For the text-containing cell, return its midpoint in (X, Y) coordinate format. 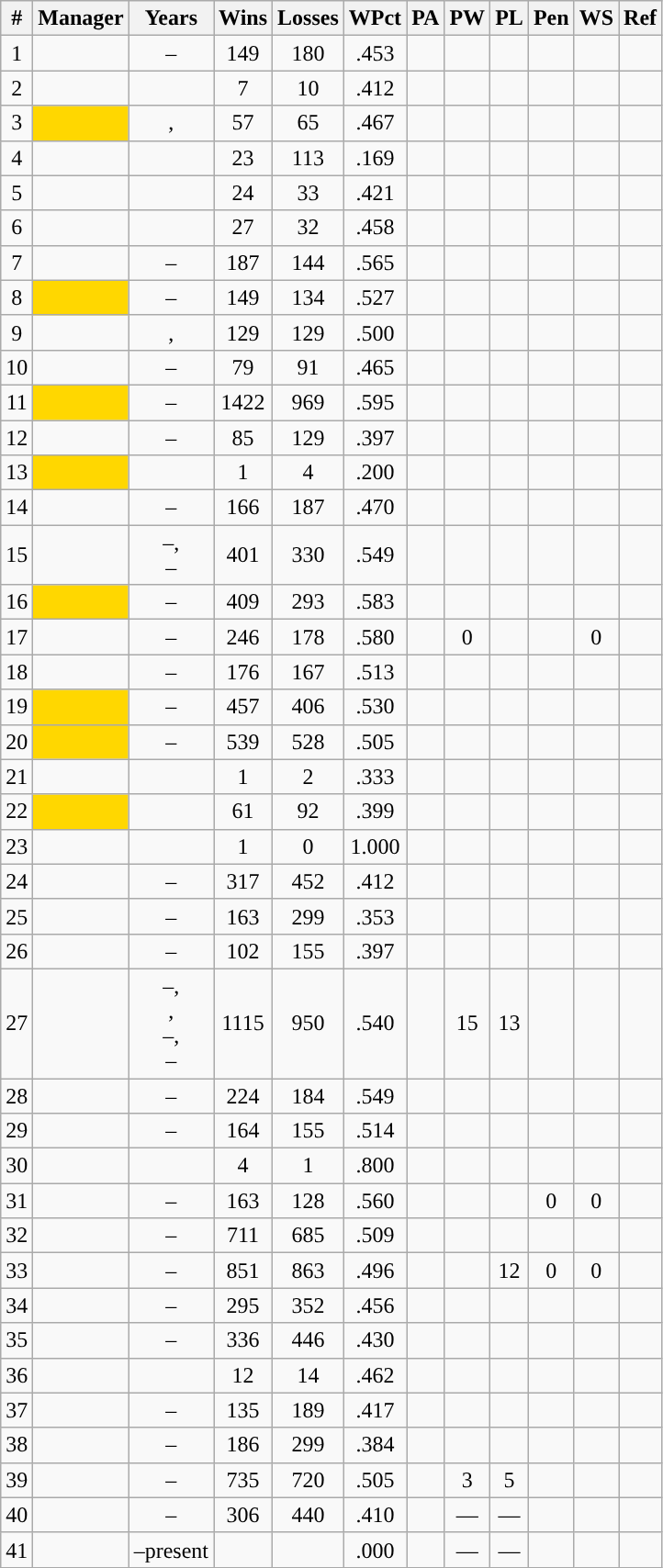
1.000 (375, 846)
.453 (375, 53)
22 (17, 812)
.583 (375, 602)
685 (309, 1236)
.540 (375, 1023)
29 (17, 1131)
8 (17, 297)
Manager (81, 18)
36 (17, 1375)
186 (243, 1445)
35 (17, 1340)
57 (243, 123)
189 (309, 1410)
21 (17, 777)
.565 (375, 263)
135 (243, 1410)
.560 (375, 1201)
.470 (375, 508)
134 (309, 297)
Losses (309, 18)
92 (309, 812)
446 (309, 1340)
30 (17, 1166)
457 (243, 707)
16 (17, 602)
863 (309, 1271)
85 (243, 438)
528 (309, 742)
184 (309, 1095)
950 (309, 1023)
Pen (551, 18)
180 (309, 53)
711 (243, 1236)
.430 (375, 1340)
440 (309, 1515)
352 (309, 1305)
.000 (375, 1550)
.509 (375, 1236)
246 (243, 637)
.500 (375, 332)
34 (17, 1305)
.465 (375, 367)
224 (243, 1095)
406 (309, 707)
735 (243, 1480)
WPct (375, 18)
25 (17, 916)
Years (171, 18)
PW (467, 18)
31 (17, 1201)
401 (243, 554)
166 (243, 508)
336 (243, 1340)
.169 (375, 158)
28 (17, 1095)
.595 (375, 402)
176 (243, 672)
11 (17, 402)
26 (17, 951)
167 (309, 672)
91 (309, 367)
452 (309, 881)
1422 (243, 402)
.384 (375, 1445)
.410 (375, 1515)
PL (510, 18)
295 (243, 1305)
61 (243, 812)
317 (243, 881)
.456 (375, 1305)
969 (309, 402)
.399 (375, 812)
PA (426, 18)
.530 (375, 707)
.467 (375, 123)
113 (309, 158)
Ref (641, 18)
20 (17, 742)
164 (243, 1131)
539 (243, 742)
9 (17, 332)
.353 (375, 916)
6 (17, 228)
409 (243, 602)
.527 (375, 297)
.513 (375, 672)
65 (309, 123)
–,,–,– (171, 1023)
79 (243, 367)
.458 (375, 228)
# (17, 18)
.514 (375, 1131)
Wins (243, 18)
1115 (243, 1023)
WS (596, 18)
.417 (375, 1410)
293 (309, 602)
.496 (375, 1271)
330 (309, 554)
102 (243, 951)
.421 (375, 193)
144 (309, 263)
720 (309, 1480)
41 (17, 1550)
178 (309, 637)
19 (17, 707)
.462 (375, 1375)
–present (171, 1550)
39 (17, 1480)
38 (17, 1445)
37 (17, 1410)
128 (309, 1201)
306 (243, 1515)
40 (17, 1515)
.580 (375, 637)
.800 (375, 1166)
–,– (171, 554)
17 (17, 637)
.200 (375, 473)
851 (243, 1271)
18 (17, 672)
.333 (375, 777)
